Capture the cell that displays the provided text and extract its (x, y) central coordinate. 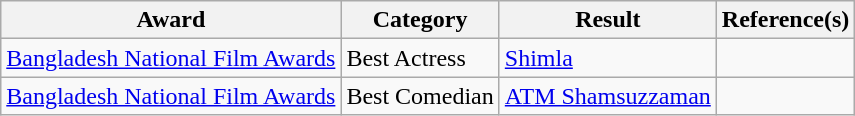
Best Comedian (420, 96)
Shimla (608, 58)
Award (171, 20)
Result (608, 20)
Best Actress (420, 58)
Reference(s) (786, 20)
Category (420, 20)
ATM Shamsuzzaman (608, 96)
